Identify which cell holds the provided text, then report its (X, Y) central coordinate. 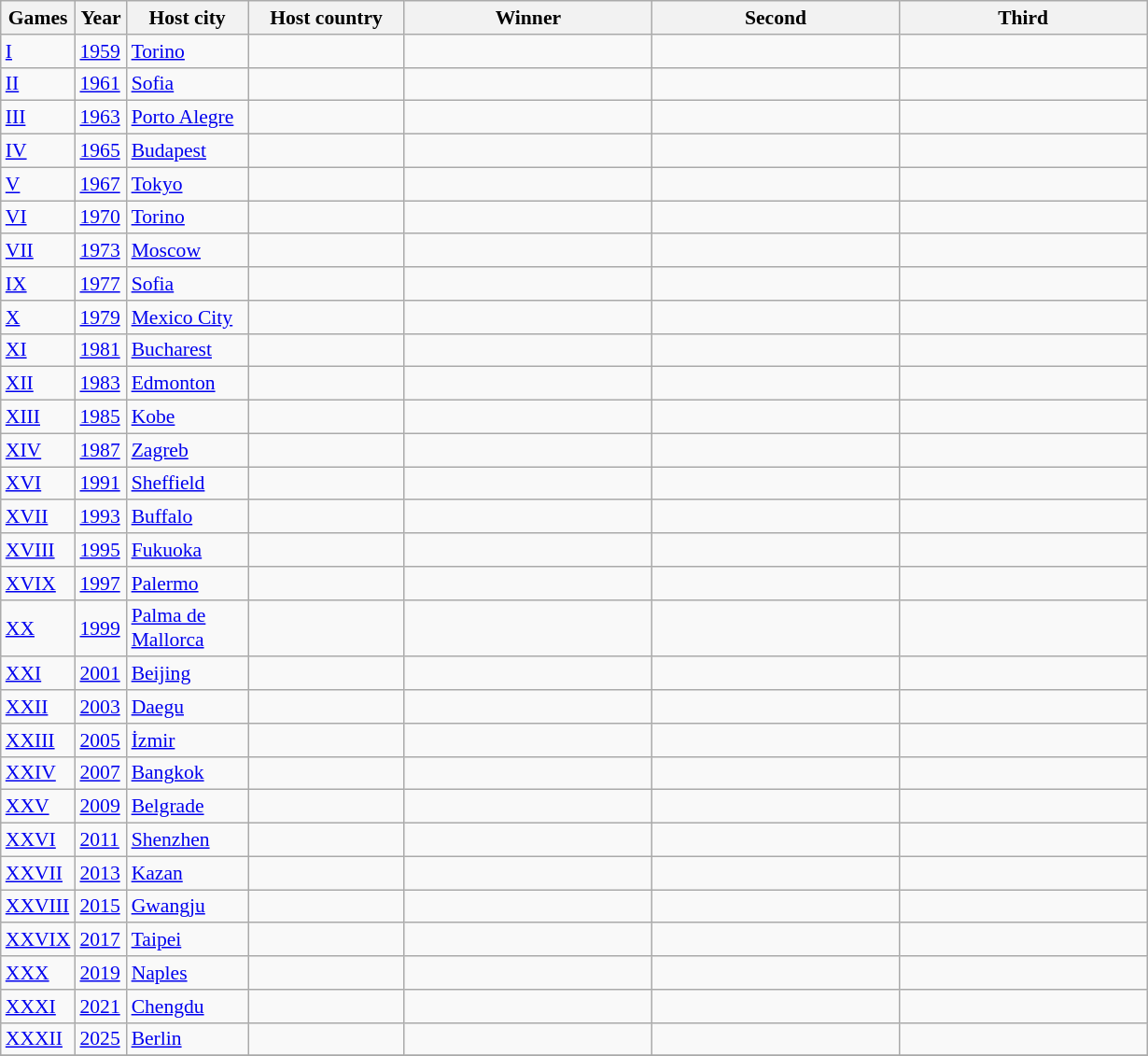
Porto Alegre (188, 118)
2009 (101, 807)
Naples (188, 973)
Beijing (188, 674)
1991 (101, 484)
Palermo (188, 584)
1959 (101, 51)
Belgrade (188, 807)
Bucharest (188, 350)
1995 (101, 550)
2019 (101, 973)
Palma de Mallorca (188, 627)
XXVII (38, 873)
XVI (38, 484)
Bangkok (188, 773)
XXV (38, 807)
III (38, 118)
Taipei (188, 940)
1977 (101, 284)
Kazan (188, 873)
1983 (101, 384)
Budapest (188, 151)
Second (775, 18)
XIII (38, 417)
IX (38, 284)
1973 (101, 251)
2021 (101, 1007)
VI (38, 218)
XXIV (38, 773)
1997 (101, 584)
XXII (38, 707)
2025 (101, 1039)
XXX (38, 973)
Games (38, 18)
1979 (101, 317)
VII (38, 251)
1965 (101, 151)
V (38, 184)
XXIII (38, 740)
Winner (528, 18)
XXVI (38, 840)
2007 (101, 773)
XIV (38, 450)
İzmir (188, 740)
XXXII (38, 1039)
Moscow (188, 251)
Sheffield (188, 484)
2001 (101, 674)
IV (38, 151)
II (38, 84)
1961 (101, 84)
XXVIX (38, 940)
2003 (101, 707)
Chengdu (188, 1007)
Host country (327, 18)
XXI (38, 674)
XXVIII (38, 907)
1981 (101, 350)
1999 (101, 627)
Mexico City (188, 317)
XII (38, 384)
Edmonton (188, 384)
Zagreb (188, 450)
X (38, 317)
2005 (101, 740)
1985 (101, 417)
XX (38, 627)
1967 (101, 184)
Year (101, 18)
Tokyo (188, 184)
Kobe (188, 417)
Daegu (188, 707)
1970 (101, 218)
Third (1023, 18)
Shenzhen (188, 840)
XI (38, 350)
2017 (101, 940)
XXXI (38, 1007)
1963 (101, 118)
XVIX (38, 584)
Berlin (188, 1039)
I (38, 51)
Host city (188, 18)
Fukuoka (188, 550)
2013 (101, 873)
2011 (101, 840)
1987 (101, 450)
XVIII (38, 550)
1993 (101, 517)
XVII (38, 517)
Gwangju (188, 907)
Buffalo (188, 517)
2015 (101, 907)
